Pinpoint the cell where the given text exists, returning its (X, Y) midpoint coordinate. 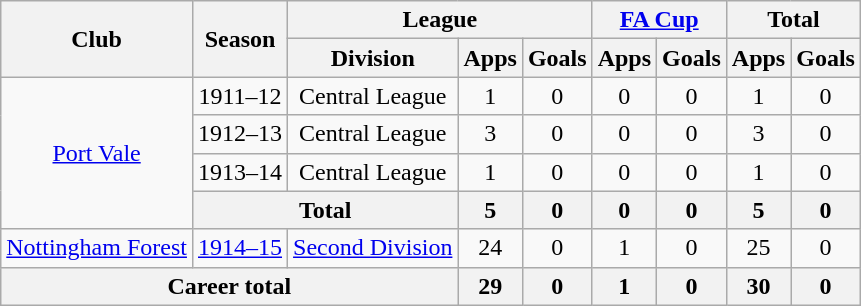
Season (240, 39)
League (440, 20)
1914–15 (240, 248)
1913–14 (240, 172)
Division (373, 58)
Second Division (373, 248)
Club (97, 39)
24 (490, 248)
30 (758, 286)
29 (490, 286)
25 (758, 248)
Career total (230, 286)
1911–12 (240, 96)
1912–13 (240, 134)
Nottingham Forest (97, 248)
FA Cup (659, 20)
Port Vale (97, 153)
